For the text-containing cell, return its midpoint in [x, y] coordinate format. 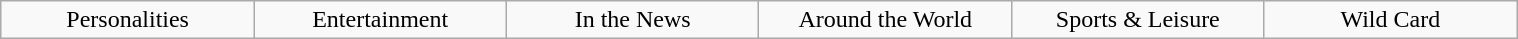
Personalities [128, 20]
In the News [632, 20]
Wild Card [1390, 20]
Around the World [886, 20]
Entertainment [380, 20]
Sports & Leisure [1138, 20]
